Scan for the cell matching the given text and deliver its [X, Y] coordinate at center. 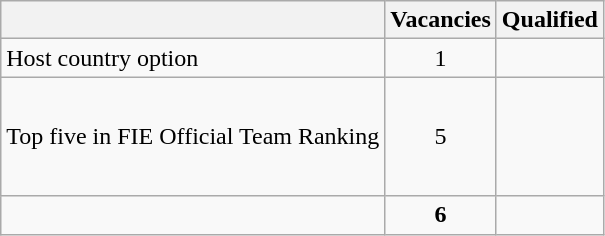
1 [441, 58]
6 [441, 215]
Top five in FIE Official Team Ranking [193, 136]
Qualified [550, 20]
Vacancies [441, 20]
Host country option [193, 58]
5 [441, 136]
